Identify which cell holds the provided text, then report its (x, y) central coordinate. 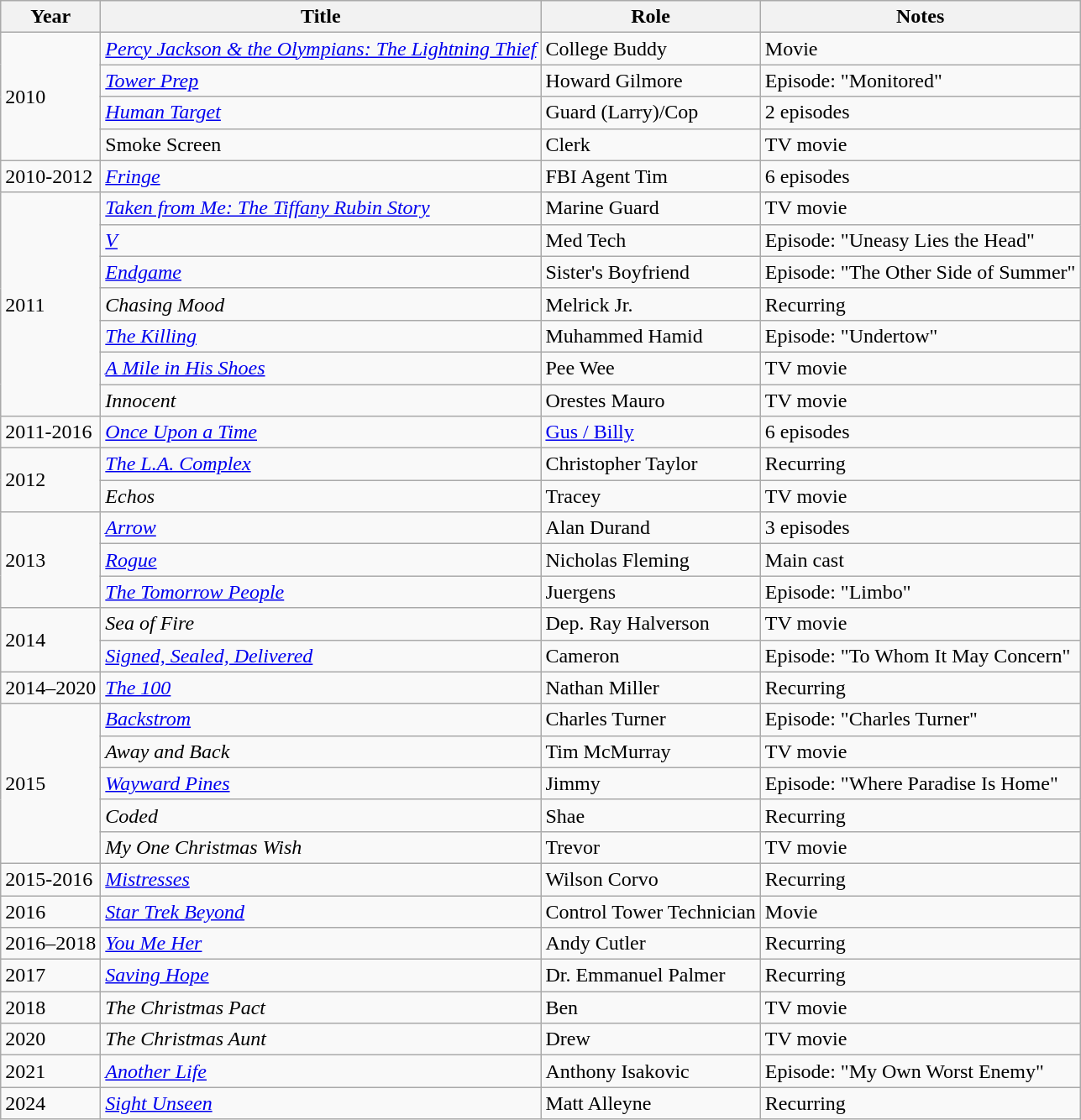
Year (50, 17)
Jimmy (650, 783)
Muhammed Hamid (650, 336)
Trevor (650, 847)
Tracey (650, 496)
2014 (50, 640)
Episode: "Monitored" (921, 81)
Episode: "Limbo" (921, 592)
The 100 (321, 688)
Tim McMurray (650, 751)
Drew (650, 1039)
My One Christmas Wish (321, 847)
Howard Gilmore (650, 81)
Episode: "Uneasy Lies the Head" (921, 240)
Chasing Mood (321, 304)
Notes (921, 17)
Role (650, 17)
Episode: "Where Paradise Is Home" (921, 783)
Title (321, 17)
2018 (50, 1007)
Mistresses (321, 879)
Anthony Isakovic (650, 1071)
2 episodes (921, 113)
Dr. Emmanuel Palmer (650, 976)
Coded (321, 815)
Alan Durand (650, 528)
2015 (50, 783)
The Christmas Aunt (321, 1039)
Nathan Miller (650, 688)
2016 (50, 911)
Signed, Sealed, Delivered (321, 656)
Pee Wee (650, 368)
Saving Hope (321, 976)
Another Life (321, 1071)
2020 (50, 1039)
Shae (650, 815)
The Christmas Pact (321, 1007)
2010 (50, 97)
You Me Her (321, 944)
2014–2020 (50, 688)
Med Tech (650, 240)
Episode: "Undertow" (921, 336)
Tower Prep (321, 81)
Smoke Screen (321, 144)
Cameron (650, 656)
Echos (321, 496)
Wilson Corvo (650, 879)
Control Tower Technician (650, 911)
2010-2012 (50, 176)
Juergens (650, 592)
The Tomorrow People (321, 592)
Wayward Pines (321, 783)
2024 (50, 1103)
Innocent (321, 400)
3 episodes (921, 528)
Charles Turner (650, 720)
Episode: "To Whom It May Concern" (921, 656)
Nicholas Fleming (650, 560)
College Buddy (650, 49)
FBI Agent Tim (650, 176)
2016–2018 (50, 944)
Clerk (650, 144)
Gus / Billy (650, 432)
Away and Back (321, 751)
Episode: "Charles Turner" (921, 720)
A Mile in His Shoes (321, 368)
Endgame (321, 272)
Ben (650, 1007)
Backstrom (321, 720)
The Killing (321, 336)
Andy Cutler (650, 944)
2011-2016 (50, 432)
Episode: "The Other Side of Summer" (921, 272)
Sea of Fire (321, 624)
Main cast (921, 560)
Arrow (321, 528)
2012 (50, 480)
Orestes Mauro (650, 400)
Marine Guard (650, 208)
Percy Jackson & the Olympians: The Lightning Thief (321, 49)
Human Target (321, 113)
Episode: "My Own Worst Enemy" (921, 1071)
2011 (50, 304)
Once Upon a Time (321, 432)
Dep. Ray Halverson (650, 624)
2021 (50, 1071)
Christopher Taylor (650, 464)
Star Trek Beyond (321, 911)
Rogue (321, 560)
2013 (50, 560)
The L.A. Complex (321, 464)
Guard (Larry)/Cop (650, 113)
2017 (50, 976)
Melrick Jr. (650, 304)
Sight Unseen (321, 1103)
V (321, 240)
Matt Alleyne (650, 1103)
2015-2016 (50, 879)
Sister's Boyfriend (650, 272)
Fringe (321, 176)
Taken from Me: The Tiffany Rubin Story (321, 208)
